Pinpoint the cell where the given text exists, returning its [x, y] midpoint coordinate. 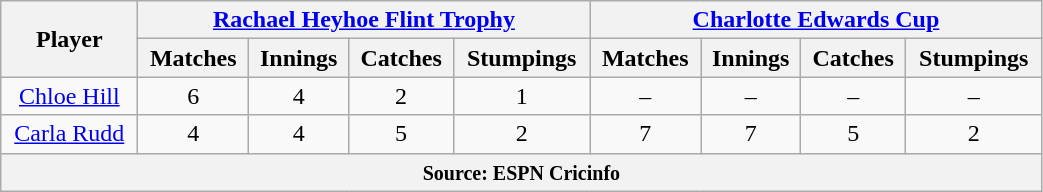
Rachael Heyhoe Flint Trophy [364, 20]
Chloe Hill [70, 96]
Charlotte Edwards Cup [816, 20]
Source: ESPN Cricinfo [522, 172]
1 [521, 96]
Carla Rudd [70, 134]
Player [70, 39]
6 [194, 96]
